Capture the cell that displays the provided text and extract its (x, y) central coordinate. 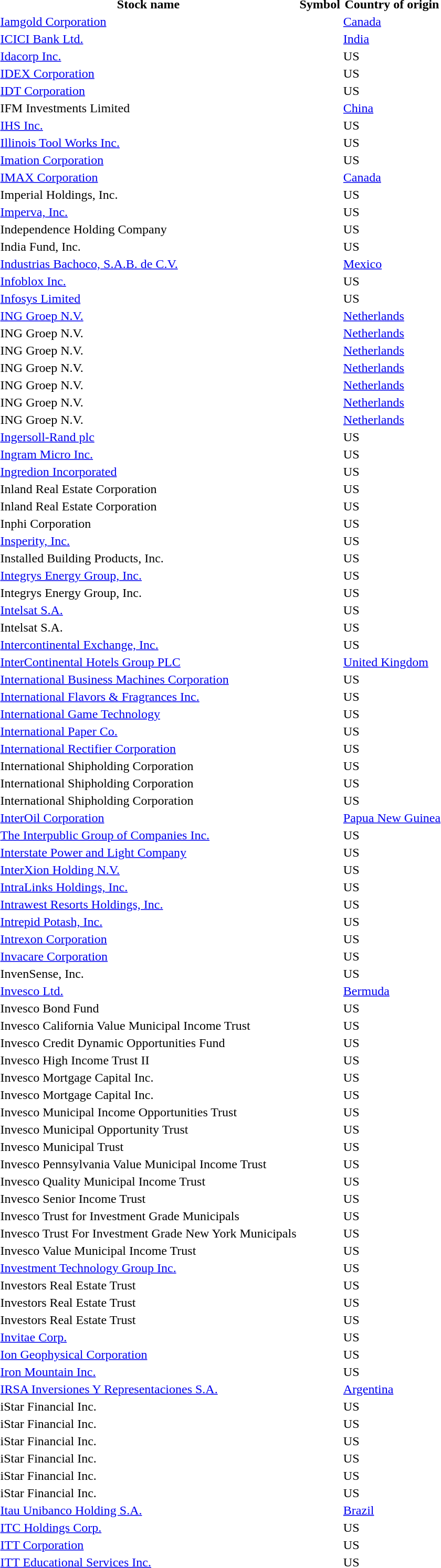
Brazil (392, 1510)
Bermuda (392, 991)
United Kingdom (392, 662)
China (392, 108)
Mexico (392, 264)
Papua New Guinea (392, 818)
Argentina (392, 1389)
India (392, 39)
